Identify which cell holds the provided text, then report its (X, Y) central coordinate. 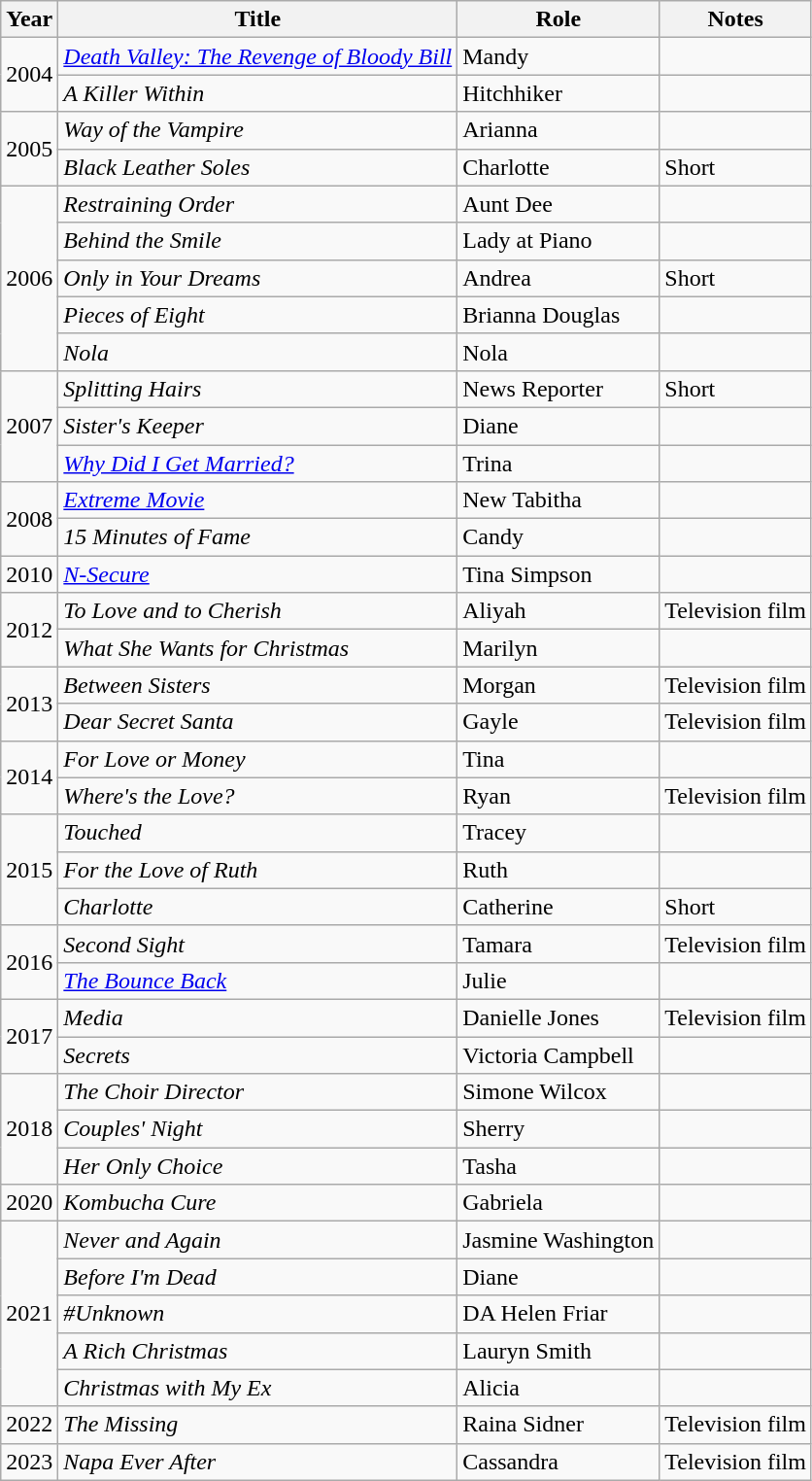
2015 (29, 870)
Notes (736, 19)
2018 (29, 1129)
Title (258, 19)
2005 (29, 149)
Christmas with My Ex (258, 1388)
Gabriela (558, 1203)
Tina Simpson (558, 574)
Trina (558, 464)
Touched (258, 833)
For the Love of Ruth (258, 870)
Couples' Night (258, 1129)
Black Leather Soles (258, 167)
2012 (29, 630)
Andrea (558, 278)
Alicia (558, 1388)
2021 (29, 1314)
Death Valley: The Revenge of Bloody Bill (258, 56)
Dear Secret Santa (258, 722)
Simone Wilcox (558, 1092)
Only in Your Dreams (258, 278)
Tasha (558, 1166)
2020 (29, 1203)
2007 (29, 426)
2022 (29, 1425)
Secrets (258, 1054)
2014 (29, 777)
Brianna Douglas (558, 315)
2023 (29, 1462)
Lauryn Smith (558, 1351)
Why Did I Get Married? (258, 464)
Ryan (558, 796)
For Love or Money (258, 759)
Hitchhiker (558, 93)
Lady at Piano (558, 241)
2006 (29, 278)
Where's the Love? (258, 796)
Behind the Smile (258, 241)
Year (29, 19)
Sherry (558, 1129)
Catherine (558, 907)
Candy (558, 537)
Raina Sidner (558, 1425)
Ruth (558, 870)
Aunt Dee (558, 204)
Splitting Hairs (258, 389)
New Tabitha (558, 500)
DA Helen Friar (558, 1314)
Role (558, 19)
Aliyah (558, 611)
Jasmine Washington (558, 1240)
Tracey (558, 833)
2004 (29, 75)
#Unknown (258, 1314)
2013 (29, 704)
Morgan (558, 685)
Napa Ever After (258, 1462)
A Killer Within (258, 93)
Victoria Campbell (558, 1054)
Cassandra (558, 1462)
Pieces of Eight (258, 315)
Arianna (558, 130)
Mandy (558, 56)
Gayle (558, 722)
The Missing (258, 1425)
What She Wants for Christmas (258, 648)
Way of the Vampire (258, 130)
The Choir Director (258, 1092)
Between Sisters (258, 685)
Sister's Keeper (258, 426)
Restraining Order (258, 204)
The Bounce Back (258, 981)
Before I'm Dead (258, 1277)
2016 (29, 962)
Her Only Choice (258, 1166)
Julie (558, 981)
N-Secure (258, 574)
15 Minutes of Fame (258, 537)
News Reporter (558, 389)
A Rich Christmas (258, 1351)
Tamara (558, 944)
Tina (558, 759)
Media (258, 1017)
2017 (29, 1036)
Danielle Jones (558, 1017)
Never and Again (258, 1240)
Kombucha Cure (258, 1203)
Extreme Movie (258, 500)
To Love and to Cherish (258, 611)
Second Sight (258, 944)
2010 (29, 574)
Marilyn (558, 648)
2008 (29, 519)
